Pinpoint the cell where the given text exists, returning its (X, Y) midpoint coordinate. 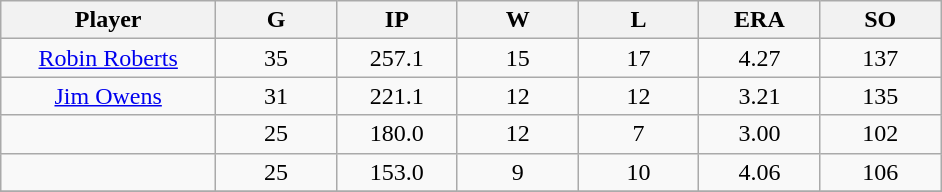
106 (880, 172)
15 (518, 58)
G (276, 20)
257.1 (396, 58)
Jim Owens (108, 96)
ERA (760, 20)
4.06 (760, 172)
137 (880, 58)
Robin Roberts (108, 58)
4.27 (760, 58)
31 (276, 96)
7 (638, 134)
135 (880, 96)
180.0 (396, 134)
3.21 (760, 96)
153.0 (396, 172)
W (518, 20)
9 (518, 172)
102 (880, 134)
Player (108, 20)
IP (396, 20)
10 (638, 172)
35 (276, 58)
3.00 (760, 134)
L (638, 20)
SO (880, 20)
17 (638, 58)
221.1 (396, 96)
